Detect which cell encompasses the target text, then output its (X, Y) center coordinate. 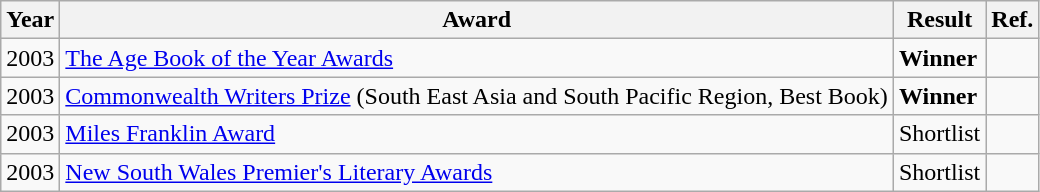
Award (477, 20)
Ref. (1012, 20)
Commonwealth Writers Prize (South East Asia and South Pacific Region, Best Book) (477, 96)
New South Wales Premier's Literary Awards (477, 172)
Year (30, 20)
Result (939, 20)
Miles Franklin Award (477, 134)
The Age Book of the Year Awards (477, 58)
